Extract the [X, Y] coordinate from the center of the cell holding the provided text.  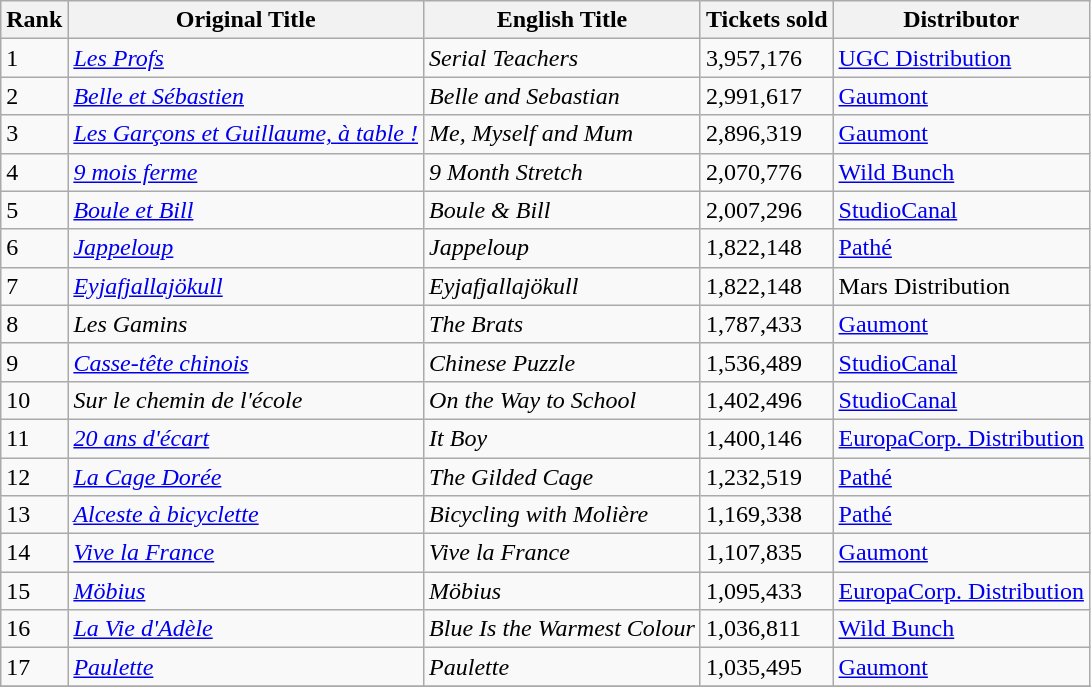
Original Title [246, 20]
Sur le chemin de l'école [246, 400]
Tickets sold [766, 20]
1,400,146 [766, 438]
10 [34, 400]
2,991,617 [766, 96]
1,169,338 [766, 515]
1,036,811 [766, 629]
Belle et Sébastien [246, 96]
9 [34, 362]
On the Way to School [562, 400]
4 [34, 172]
12 [34, 477]
6 [34, 248]
Chinese Puzzle [562, 362]
1,402,496 [766, 400]
Belle and Sebastian [562, 96]
Distributor [961, 20]
11 [34, 438]
16 [34, 629]
English Title [562, 20]
1 [34, 58]
3 [34, 134]
La Cage Dorée [246, 477]
2,007,296 [766, 210]
Rank [34, 20]
2,896,319 [766, 134]
7 [34, 286]
1,536,489 [766, 362]
UGC Distribution [961, 58]
9 Month Stretch [562, 172]
1,232,519 [766, 477]
Alceste à bicyclette [246, 515]
1,035,495 [766, 667]
2 [34, 96]
Boule et Bill [246, 210]
1,787,433 [766, 324]
It Boy [562, 438]
5 [34, 210]
Boule & Bill [562, 210]
Me, Myself and Mum [562, 134]
14 [34, 553]
13 [34, 515]
The Brats [562, 324]
1,095,433 [766, 591]
3,957,176 [766, 58]
Mars Distribution [961, 286]
2,070,776 [766, 172]
8 [34, 324]
15 [34, 591]
1,107,835 [766, 553]
Les Gamins [246, 324]
La Vie d'Adèle [246, 629]
The Gilded Cage [562, 477]
9 mois ferme [246, 172]
20 ans d'écart [246, 438]
Blue Is the Warmest Colour [562, 629]
Bicycling with Molière [562, 515]
Casse-tête chinois [246, 362]
Les Garçons et Guillaume, à table ! [246, 134]
Les Profs [246, 58]
Serial Teachers [562, 58]
17 [34, 667]
